Find where the given text appears and provide that cell's center as [x, y] coordinate. 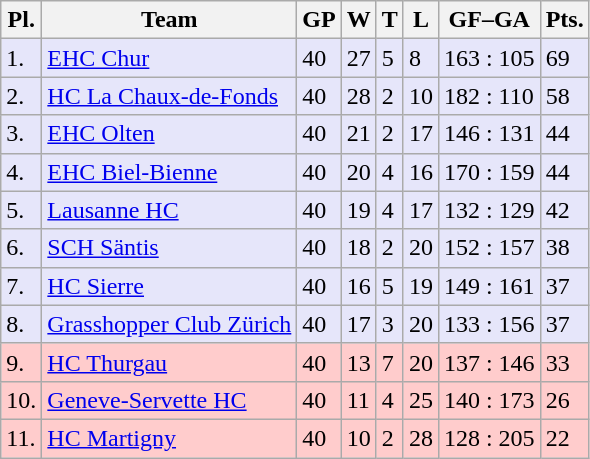
9. [22, 362]
146 : 131 [489, 134]
42 [564, 210]
7. [22, 286]
L [420, 20]
Geneve-Servette HC [170, 400]
25 [420, 400]
149 : 161 [489, 286]
Pts. [564, 20]
2. [22, 96]
26 [564, 400]
GF–GA [489, 20]
163 : 105 [489, 58]
SCH Säntis [170, 248]
33 [564, 362]
152 : 157 [489, 248]
132 : 129 [489, 210]
8 [420, 58]
11 [358, 400]
38 [564, 248]
7 [390, 362]
22 [564, 438]
Lausanne HC [170, 210]
3 [390, 324]
GP [319, 20]
EHC Biel-Bienne [170, 172]
170 : 159 [489, 172]
EHC Chur [170, 58]
21 [358, 134]
13 [358, 362]
133 : 156 [489, 324]
5. [22, 210]
4. [22, 172]
140 : 173 [489, 400]
11. [22, 438]
Team [170, 20]
EHC Olten [170, 134]
137 : 146 [489, 362]
1. [22, 58]
W [358, 20]
HC Sierre [170, 286]
182 : 110 [489, 96]
Pl. [22, 20]
T [390, 20]
27 [358, 58]
HC Martigny [170, 438]
128 : 205 [489, 438]
58 [564, 96]
6. [22, 248]
3. [22, 134]
HC Thurgau [170, 362]
18 [358, 248]
Grasshopper Club Zürich [170, 324]
8. [22, 324]
HC La Chaux-de-Fonds [170, 96]
10. [22, 400]
69 [564, 58]
